Return the [X, Y] coordinate for the center point of the cell that contains the specified text.  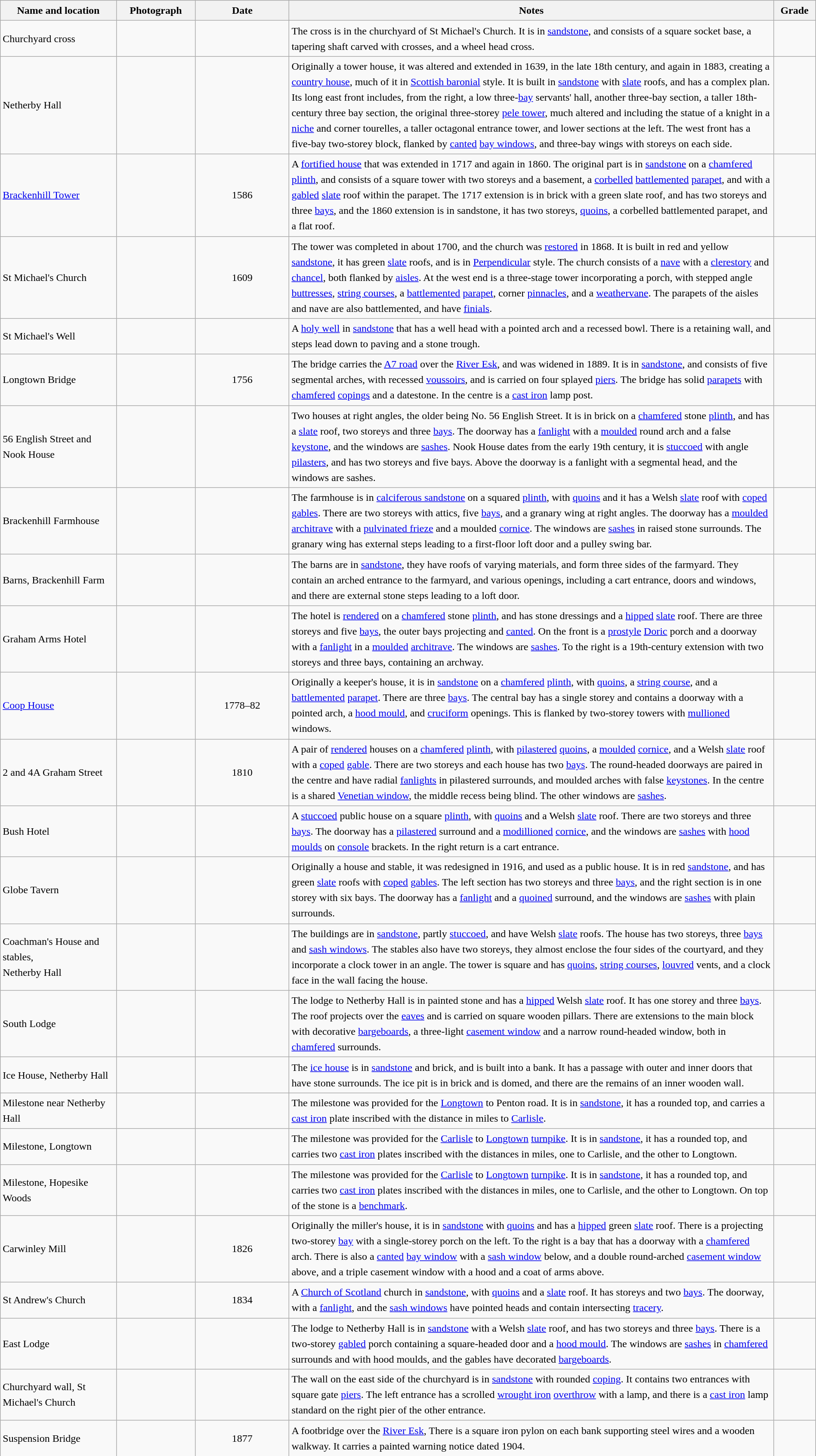
Coop House [59, 706]
Milestone, Longtown [59, 1146]
Milestone, Hopesike Woods [59, 1190]
2 and 4A Graham Street [59, 773]
1834 [242, 1300]
Coachman's House and stables,Netherby Hall [59, 957]
Date [242, 10]
St Michael's Church [59, 277]
Barns, Brackenhill Farm [59, 580]
Milestone near Netherby Hall [59, 1111]
1609 [242, 277]
St Michael's Well [59, 336]
1826 [242, 1249]
Bush Hotel [59, 831]
Longtown Bridge [59, 379]
56 English Street and Nook House [59, 447]
Photograph [156, 10]
1877 [242, 1438]
Graham Arms Hotel [59, 639]
Notes [531, 10]
South Lodge [59, 1024]
Name and location [59, 10]
Brackenhill Farmhouse [59, 521]
Grade [794, 10]
Globe Tavern [59, 891]
St Andrew's Church [59, 1300]
Churchyard cross [59, 39]
1778–82 [242, 706]
1586 [242, 195]
East Lodge [59, 1343]
Ice House, Netherby Hall [59, 1075]
Brackenhill Tower [59, 195]
Carwinley Mill [59, 1249]
1756 [242, 379]
Netherby Hall [59, 105]
Churchyard wall, St Michael's Church [59, 1395]
Suspension Bridge [59, 1438]
1810 [242, 773]
